Capture the cell that displays the provided text and extract its [x, y] central coordinate. 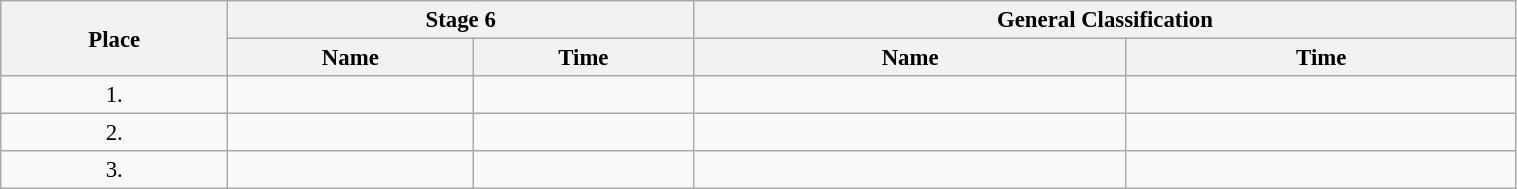
3. [114, 170]
Place [114, 38]
2. [114, 133]
1. [114, 95]
Stage 6 [461, 20]
General Classification [1105, 20]
